Return the (x, y) coordinate for the center point of the cell that contains the specified text.  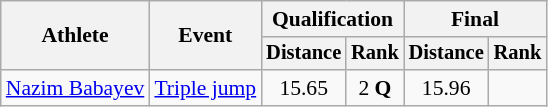
Nazim Babayev (76, 88)
Athlete (76, 36)
15.96 (446, 88)
Final (475, 19)
Qualification (332, 19)
15.65 (304, 88)
2 Q (375, 88)
Triple jump (205, 88)
Event (205, 36)
